Locate the cell with the specified text and output its [X, Y] center coordinate. 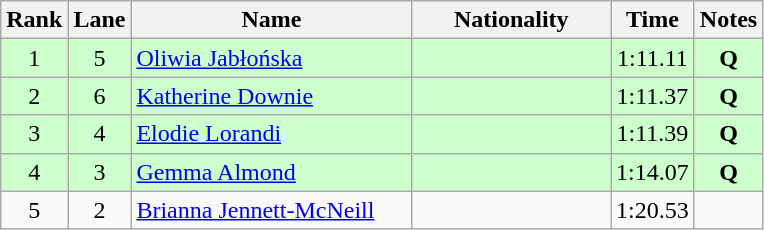
6 [100, 96]
1:20.53 [653, 210]
Brianna Jennett-McNeill [272, 210]
1:11.11 [653, 58]
1:14.07 [653, 172]
Elodie Lorandi [272, 134]
Lane [100, 20]
1:11.37 [653, 96]
Name [272, 20]
1:11.39 [653, 134]
Time [653, 20]
Rank [34, 20]
Gemma Almond [272, 172]
Notes [728, 20]
Nationality [512, 20]
Oliwia Jabłońska [272, 58]
1 [34, 58]
Katherine Downie [272, 96]
